Determine the [x, y] coordinate at the center of the cell enclosing the given text.  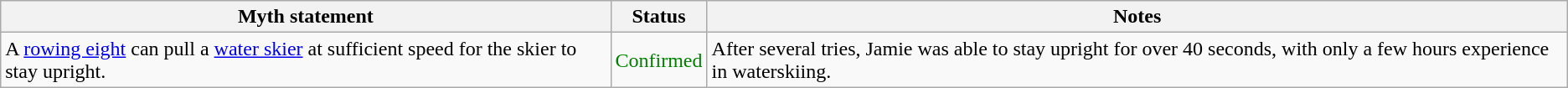
Myth statement [306, 17]
A rowing eight can pull a water skier at sufficient speed for the skier to stay upright. [306, 60]
Status [658, 17]
After several tries, Jamie was able to stay upright for over 40 seconds, with only a few hours experience in waterskiing. [1137, 60]
Confirmed [658, 60]
Notes [1137, 17]
